Extract the (X, Y) coordinate from the center of the cell holding the provided text.  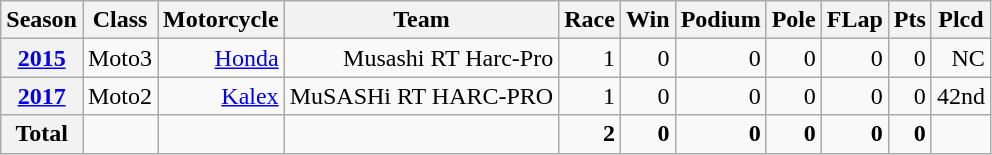
MuSASHi RT HARC-PRO (422, 96)
Kalex (222, 96)
2015 (42, 58)
Race (590, 20)
Total (42, 134)
Season (42, 20)
Honda (222, 58)
Win (648, 20)
42nd (960, 96)
Podium (720, 20)
2 (590, 134)
Plcd (960, 20)
Pts (910, 20)
FLap (854, 20)
NC (960, 58)
Moto3 (120, 58)
Musashi RT Harc-Pro (422, 58)
Moto2 (120, 96)
Team (422, 20)
Pole (794, 20)
2017 (42, 96)
Class (120, 20)
Motorcycle (222, 20)
